Extract the [X, Y] coordinate from the center of the cell holding the provided text.  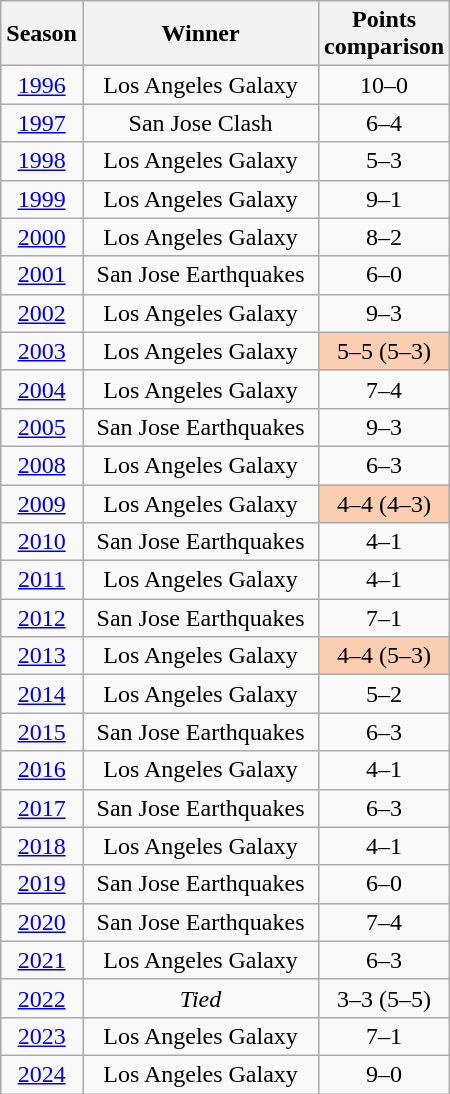
2014 [42, 694]
1999 [42, 199]
2003 [42, 351]
2000 [42, 237]
2011 [42, 580]
8–2 [384, 237]
2013 [42, 656]
2008 [42, 465]
2009 [42, 503]
2016 [42, 770]
2001 [42, 275]
9–1 [384, 199]
4–4 (5–3) [384, 656]
10–0 [384, 85]
2024 [42, 1074]
1997 [42, 123]
Points comparison [384, 34]
5–5 (5–3) [384, 351]
Winner [200, 34]
2017 [42, 808]
2020 [42, 922]
2019 [42, 884]
2021 [42, 960]
1996 [42, 85]
Tied [200, 998]
Season [42, 34]
2018 [42, 846]
2010 [42, 542]
2005 [42, 427]
San Jose Clash [200, 123]
3–3 (5–5) [384, 998]
2002 [42, 313]
2012 [42, 618]
1998 [42, 161]
5–2 [384, 694]
6–4 [384, 123]
4–4 (4–3) [384, 503]
2022 [42, 998]
9–0 [384, 1074]
2023 [42, 1036]
5–3 [384, 161]
2004 [42, 389]
2015 [42, 732]
